Identify which cell holds the provided text, then report its (x, y) central coordinate. 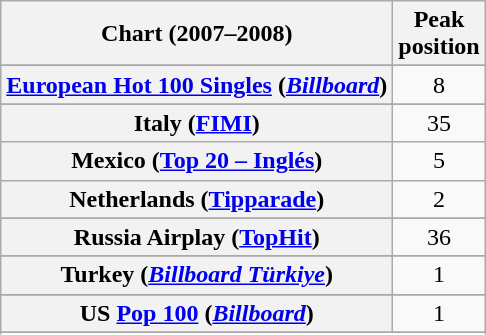
36 (439, 237)
35 (439, 123)
Peakposition (439, 34)
5 (439, 161)
Russia Airplay (TopHit) (197, 237)
Chart (2007–2008) (197, 34)
Netherlands (Tipparade) (197, 199)
2 (439, 199)
8 (439, 85)
European Hot 100 Singles (Billboard) (197, 85)
US Pop 100 (Billboard) (197, 313)
Italy (FIMI) (197, 123)
Mexico (Top 20 – Inglés) (197, 161)
Turkey (Billboard Türkiye) (197, 275)
